Extract the [X, Y] coordinate from the center of the cell holding the provided text.  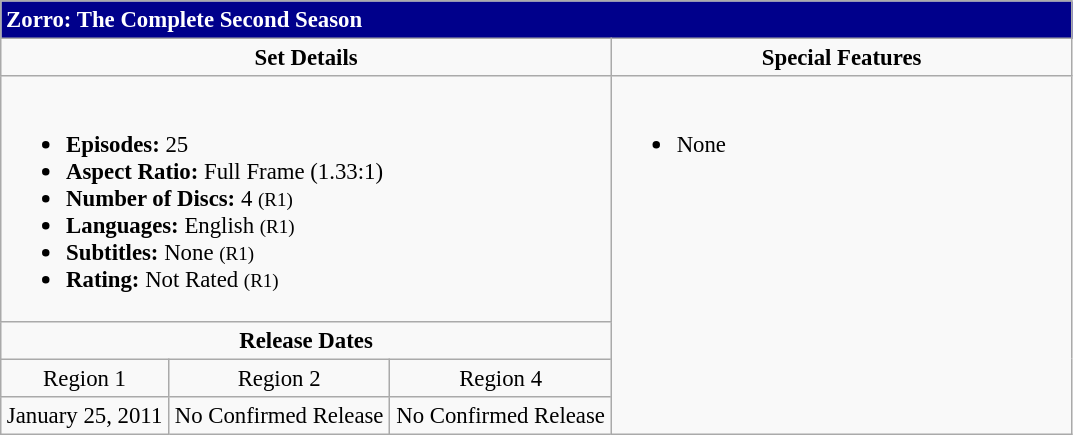
Zorro: The Complete Second Season [536, 20]
January 25, 2011 [85, 415]
Region 2 [278, 378]
Set Details [306, 58]
Region 1 [85, 378]
Region 4 [501, 378]
Episodes: 25Aspect Ratio: Full Frame (1.33:1)Number of Discs: 4 (R1)Languages: English (R1)Subtitles: None (R1)Rating: Not Rated (R1) [306, 198]
Release Dates [306, 340]
Special Features [842, 58]
None [842, 255]
